Extract the (X, Y) coordinate from the center of the cell holding the provided text.  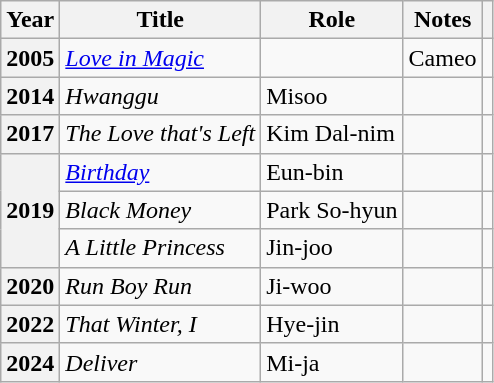
Hye-jin (332, 324)
2020 (30, 286)
2005 (30, 58)
2014 (30, 96)
2022 (30, 324)
Title (160, 20)
Run Boy Run (160, 286)
Jin-joo (332, 248)
Year (30, 20)
Cameo (442, 58)
Hwanggu (160, 96)
Black Money (160, 210)
2019 (30, 210)
2017 (30, 134)
Ji-woo (332, 286)
Mi-ja (332, 362)
Notes (442, 20)
The Love that's Left (160, 134)
That Winter, I (160, 324)
Birthday (160, 172)
Role (332, 20)
Misoo (332, 96)
Love in Magic (160, 58)
A Little Princess (160, 248)
Eun-bin (332, 172)
2024 (30, 362)
Park So-hyun (332, 210)
Kim Dal-nim (332, 134)
Deliver (160, 362)
